Capture the cell that displays the provided text and extract its (x, y) central coordinate. 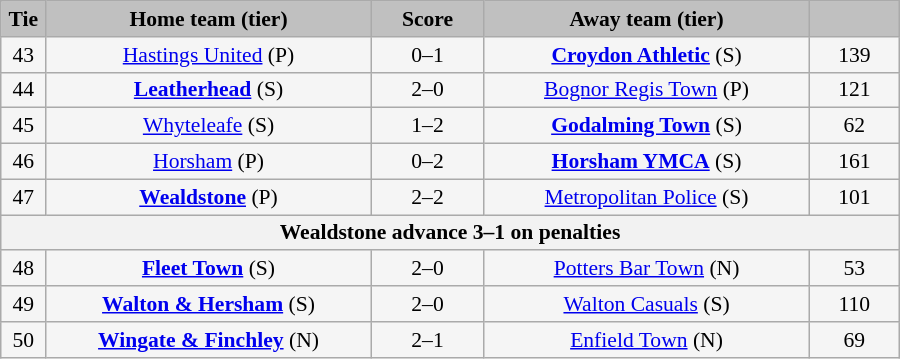
Walton Casuals (S) (647, 304)
62 (854, 126)
69 (854, 340)
47 (24, 197)
Wingate & Finchley (N) (209, 340)
Walton & Hersham (S) (209, 304)
49 (24, 304)
2–1 (427, 340)
0–1 (427, 55)
110 (854, 304)
Godalming Town (S) (647, 126)
50 (24, 340)
Wealdstone advance 3–1 on penalties (450, 233)
45 (24, 126)
2–2 (427, 197)
Leatherhead (S) (209, 90)
161 (854, 162)
53 (854, 269)
139 (854, 55)
Hastings United (P) (209, 55)
48 (24, 269)
Horsham (P) (209, 162)
46 (24, 162)
Horsham YMCA (S) (647, 162)
Bognor Regis Town (P) (647, 90)
Metropolitan Police (S) (647, 197)
121 (854, 90)
Wealdstone (P) (209, 197)
Away team (tier) (647, 19)
43 (24, 55)
0–2 (427, 162)
44 (24, 90)
101 (854, 197)
Home team (tier) (209, 19)
Enfield Town (N) (647, 340)
Potters Bar Town (N) (647, 269)
Whyteleafe (S) (209, 126)
Fleet Town (S) (209, 269)
1–2 (427, 126)
Score (427, 19)
Croydon Athletic (S) (647, 55)
Tie (24, 19)
